Provide the [x, y] coordinate of the cell's center where the given text is located.  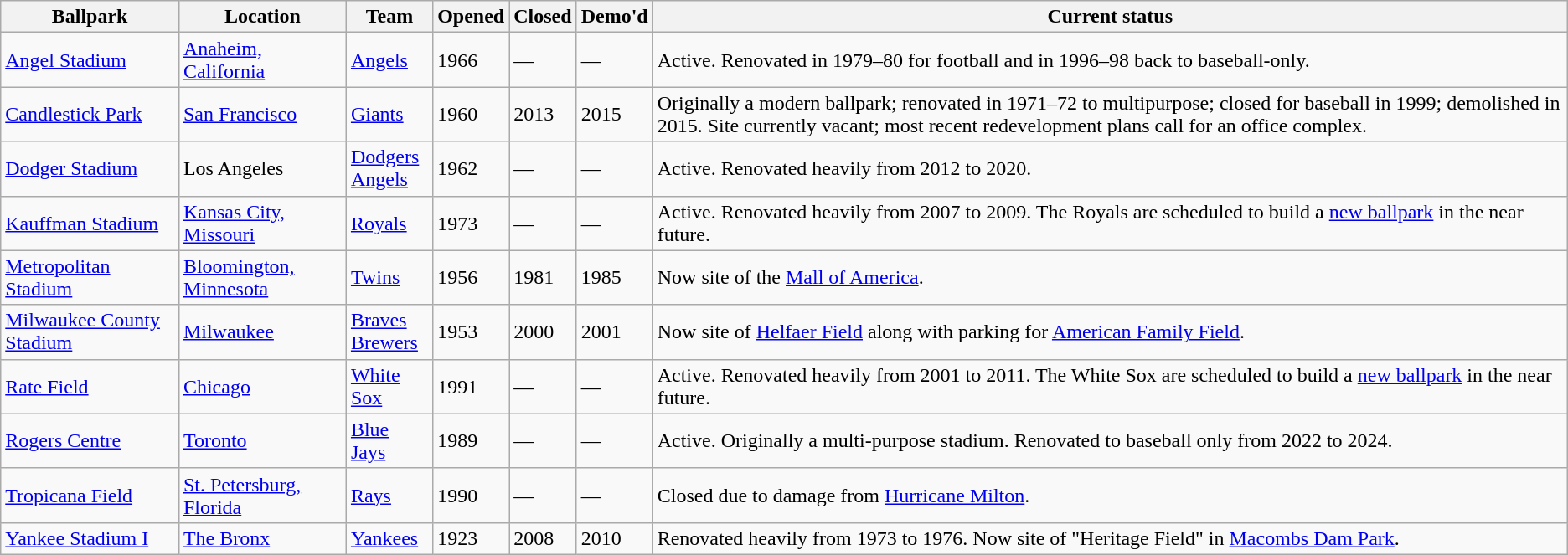
1981 [543, 278]
Renovated heavily from 1973 to 1976. Now site of "Heritage Field" in Macombs Dam Park. [1110, 538]
Active. Renovated heavily from 2007 to 2009. The Royals are scheduled to build a new ballpark in the near future. [1110, 223]
Ballpark [90, 17]
1989 [471, 440]
Active. Renovated heavily from 2012 to 2020. [1110, 169]
Active. Originally a multi-purpose stadium. Renovated to baseball only from 2022 to 2024. [1110, 440]
Rate Field [90, 387]
1960 [471, 114]
White Sox [389, 387]
Yankee Stadium I [90, 538]
1973 [471, 223]
2001 [615, 331]
BravesBrewers [389, 331]
Yankees [389, 538]
2008 [543, 538]
Closed [543, 17]
Now site of the Mall of America. [1110, 278]
Blue Jays [389, 440]
Metropolitan Stadium [90, 278]
Angel Stadium [90, 60]
Toronto [262, 440]
The Bronx [262, 538]
Team [389, 17]
Opened [471, 17]
Now site of Helfaer Field along with parking for American Family Field. [1110, 331]
San Francisco [262, 114]
St. Petersburg, Florida [262, 496]
Tropicana Field [90, 496]
Active. Renovated heavily from 2001 to 2011. The White Sox are scheduled to build a new ballpark in the near future. [1110, 387]
1923 [471, 538]
1990 [471, 496]
1962 [471, 169]
1991 [471, 387]
Bloomington, Minnesota [262, 278]
2013 [543, 114]
Active. Renovated in 1979–80 for football and in 1996–98 back to baseball-only. [1110, 60]
Giants [389, 114]
Current status [1110, 17]
Anaheim, California [262, 60]
Chicago [262, 387]
2015 [615, 114]
2010 [615, 538]
Kauffman Stadium [90, 223]
Closed due to damage from Hurricane Milton. [1110, 496]
Los Angeles [262, 169]
1966 [471, 60]
Milwaukee [262, 331]
Kansas City, Missouri [262, 223]
1956 [471, 278]
Angels [389, 60]
1985 [615, 278]
Rogers Centre [90, 440]
Twins [389, 278]
Royals [389, 223]
Location [262, 17]
DodgersAngels [389, 169]
Rays [389, 496]
Demo'd [615, 17]
Milwaukee County Stadium [90, 331]
2000 [543, 331]
Dodger Stadium [90, 169]
1953 [471, 331]
Candlestick Park [90, 114]
